Output the (X, Y) coordinate of the center of the cell containing the given text.  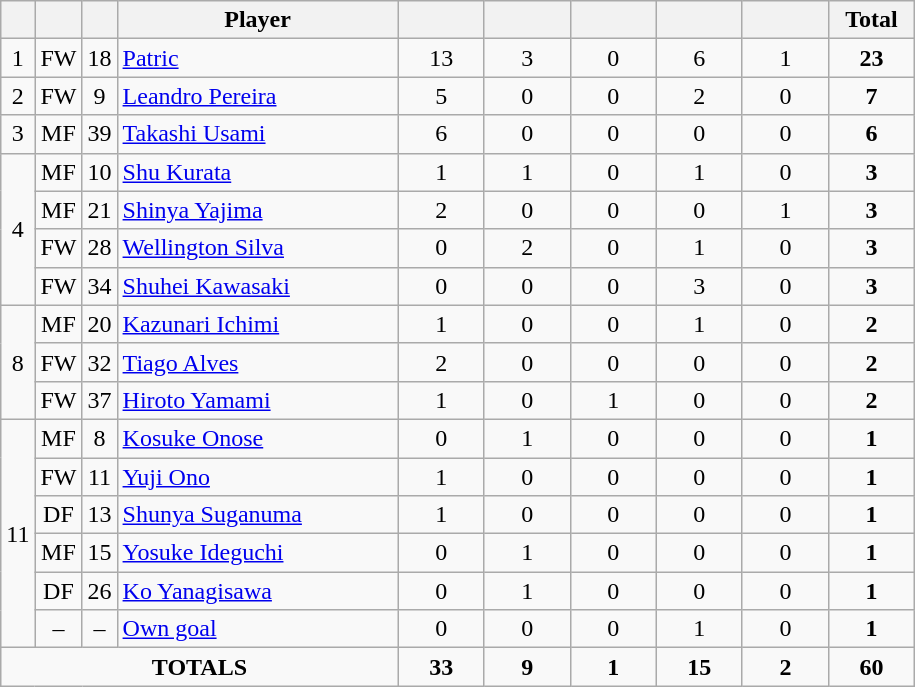
33 (441, 667)
21 (100, 210)
Total (871, 20)
Player (258, 20)
23 (871, 58)
Yuji Ono (258, 477)
Shinya Yajima (258, 210)
Shunya Suganuma (258, 515)
39 (100, 134)
Shu Kurata (258, 172)
Own goal (258, 629)
TOTALS (200, 667)
Leandro Pereira (258, 96)
Yosuke Ideguchi (258, 553)
34 (100, 286)
Tiago Alves (258, 362)
4 (18, 229)
28 (100, 248)
7 (871, 96)
10 (100, 172)
Kosuke Onose (258, 438)
26 (100, 591)
Patric (258, 58)
37 (100, 400)
Takashi Usami (258, 134)
Wellington Silva (258, 248)
Shuhei Kawasaki (258, 286)
18 (100, 58)
60 (871, 667)
32 (100, 362)
5 (441, 96)
20 (100, 324)
Kazunari Ichimi (258, 324)
Ko Yanagisawa (258, 591)
Hiroto Yamami (258, 400)
